Pinpoint the cell where the given text exists, returning its (x, y) midpoint coordinate. 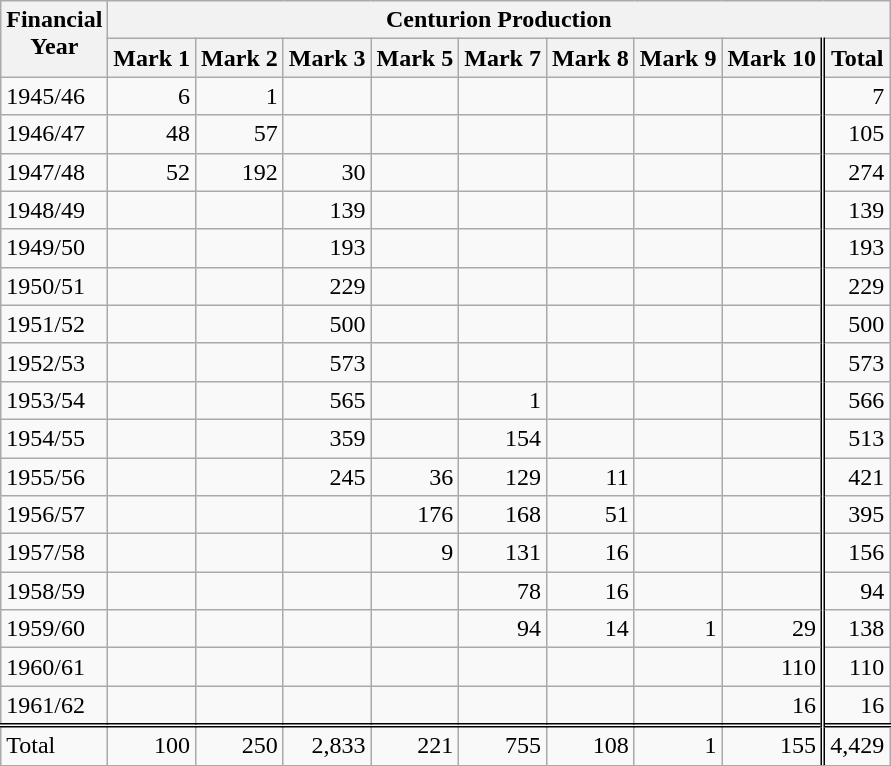
421 (856, 477)
138 (856, 629)
1951/52 (54, 324)
1961/62 (54, 706)
1950/51 (54, 286)
513 (856, 438)
1957/58 (54, 553)
7 (856, 96)
Mark 1 (152, 58)
250 (240, 745)
57 (240, 134)
30 (327, 172)
1949/50 (54, 248)
176 (415, 515)
221 (415, 745)
9 (415, 553)
565 (327, 400)
2,833 (327, 745)
1948/49 (54, 210)
29 (772, 629)
78 (503, 591)
Mark 10 (772, 58)
274 (856, 172)
51 (590, 515)
Mark 9 (678, 58)
192 (240, 172)
129 (503, 477)
11 (590, 477)
36 (415, 477)
1953/54 (54, 400)
48 (152, 134)
755 (503, 745)
Centurion Production (499, 20)
566 (856, 400)
1947/48 (54, 172)
1960/61 (54, 667)
100 (152, 745)
Mark 7 (503, 58)
1945/46 (54, 96)
131 (503, 553)
1958/59 (54, 591)
156 (856, 553)
Mark 5 (415, 58)
1956/57 (54, 515)
Mark 3 (327, 58)
154 (503, 438)
6 (152, 96)
1955/56 (54, 477)
Mark 2 (240, 58)
395 (856, 515)
168 (503, 515)
1959/60 (54, 629)
Mark 8 (590, 58)
105 (856, 134)
359 (327, 438)
245 (327, 477)
1952/53 (54, 362)
1954/55 (54, 438)
4,429 (856, 745)
14 (590, 629)
155 (772, 745)
108 (590, 745)
52 (152, 172)
FinancialYear (54, 39)
1946/47 (54, 134)
